Provide the (x, y) coordinate of the cell's center where the given text is located.  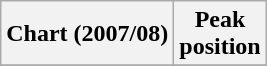
Peakposition (220, 34)
Chart (2007/08) (88, 34)
